Pinpoint the cell where the given text exists, returning its (x, y) midpoint coordinate. 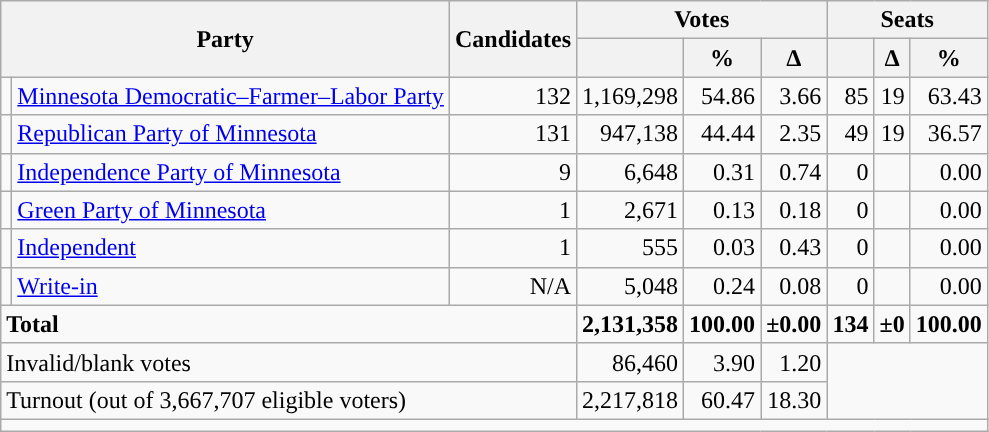
9 (512, 172)
±0.00 (794, 324)
±0 (892, 324)
Total (289, 324)
N/A (512, 286)
Votes (702, 20)
0.13 (722, 210)
132 (512, 96)
Party (226, 39)
60.47 (722, 400)
1.20 (794, 362)
36.57 (948, 134)
2,671 (630, 210)
Invalid/blank votes (289, 362)
44.44 (722, 134)
947,138 (630, 134)
49 (850, 134)
Write-in (231, 286)
Independent (231, 248)
131 (512, 134)
0.43 (794, 248)
0.74 (794, 172)
85 (850, 96)
86,460 (630, 362)
3.66 (794, 96)
6,648 (630, 172)
Candidates (512, 39)
1,169,298 (630, 96)
0.18 (794, 210)
Turnout (out of 3,667,707 eligible voters) (289, 400)
555 (630, 248)
0.03 (722, 248)
0.08 (794, 286)
Seats (907, 20)
2,131,358 (630, 324)
134 (850, 324)
Minnesota Democratic–Farmer–Labor Party (231, 96)
Independence Party of Minnesota (231, 172)
Green Party of Minnesota (231, 210)
Republican Party of Minnesota (231, 134)
63.43 (948, 96)
2,217,818 (630, 400)
5,048 (630, 286)
0.31 (722, 172)
54.86 (722, 96)
0.24 (722, 286)
18.30 (794, 400)
2.35 (794, 134)
3.90 (722, 362)
